Return the (x, y) coordinate for the center point of the cell that contains the specified text.  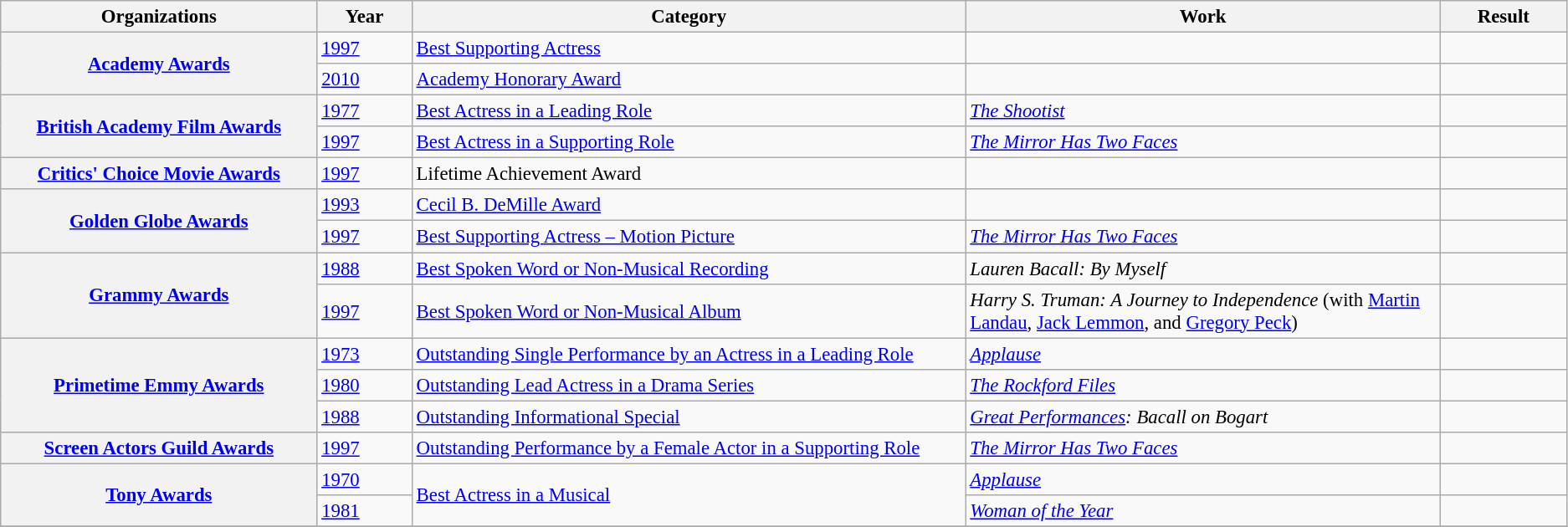
Woman of the Year (1203, 511)
Best Supporting Actress – Motion Picture (689, 237)
Screen Actors Guild Awards (159, 448)
1977 (365, 111)
Academy Awards (159, 64)
Best Supporting Actress (689, 49)
Organizations (159, 17)
Cecil B. DeMille Award (689, 205)
Golden Globe Awards (159, 221)
Result (1503, 17)
Lifetime Achievement Award (689, 174)
Work (1203, 17)
Best Spoken Word or Non-Musical Recording (689, 269)
1973 (365, 354)
Great Performances: Bacall on Bogart (1203, 417)
Outstanding Single Performance by an Actress in a Leading Role (689, 354)
Best Actress in a Leading Role (689, 111)
Best Spoken Word or Non-Musical Album (689, 311)
Grammy Awards (159, 295)
Year (365, 17)
1980 (365, 385)
2010 (365, 79)
British Academy Film Awards (159, 127)
Lauren Bacall: By Myself (1203, 269)
Harry S. Truman: A Journey to Independence (with Martin Landau, Jack Lemmon, and Gregory Peck) (1203, 311)
The Rockford Files (1203, 385)
1970 (365, 479)
The Shootist (1203, 111)
Critics' Choice Movie Awards (159, 174)
Category (689, 17)
1993 (365, 205)
Tony Awards (159, 495)
1981 (365, 511)
Best Actress in a Supporting Role (689, 142)
Primetime Emmy Awards (159, 385)
Outstanding Performance by a Female Actor in a Supporting Role (689, 448)
Best Actress in a Musical (689, 495)
Academy Honorary Award (689, 79)
Outstanding Informational Special (689, 417)
Outstanding Lead Actress in a Drama Series (689, 385)
